From the cell containing the given text, extract its center point as (X, Y) coordinate. 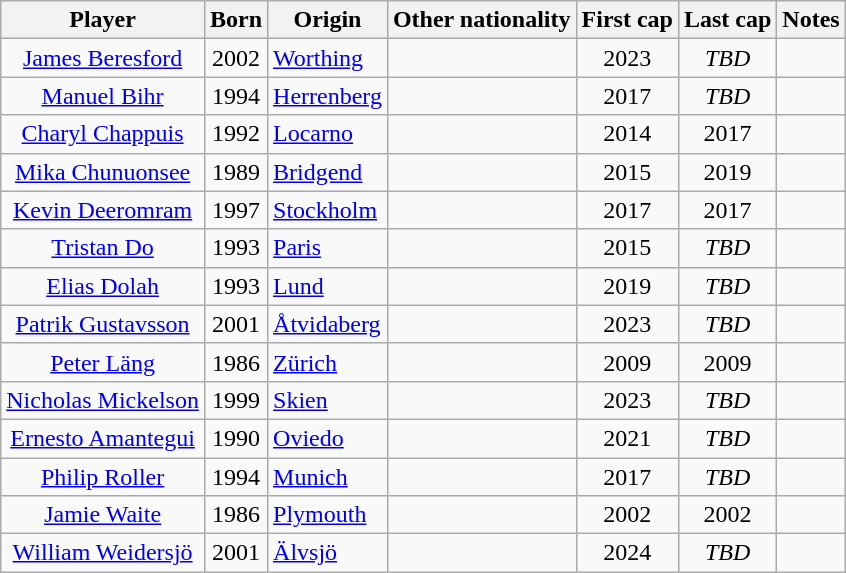
Manuel Bihr (103, 96)
Philip Roller (103, 477)
1997 (236, 210)
Last cap (727, 20)
Munich (328, 477)
Kevin Deeromram (103, 210)
Other nationality (482, 20)
1999 (236, 400)
1990 (236, 438)
1992 (236, 134)
Born (236, 20)
First cap (627, 20)
William Weidersjö (103, 553)
Bridgend (328, 172)
Peter Läng (103, 362)
Ernesto Amantegui (103, 438)
Nicholas Mickelson (103, 400)
Player (103, 20)
Jamie Waite (103, 515)
1989 (236, 172)
Locarno (328, 134)
Patrik Gustavsson (103, 324)
James Beresford (103, 58)
Origin (328, 20)
Stockholm (328, 210)
2014 (627, 134)
Charyl Chappuis (103, 134)
Oviedo (328, 438)
Älvsjö (328, 553)
Mika Chunuonsee (103, 172)
Elias Dolah (103, 286)
Paris (328, 248)
Worthing (328, 58)
Zürich (328, 362)
Plymouth (328, 515)
Lund (328, 286)
Åtvidaberg (328, 324)
Notes (811, 20)
2021 (627, 438)
Skien (328, 400)
2024 (627, 553)
Herrenberg (328, 96)
Tristan Do (103, 248)
